Output the [x, y] coordinate of the center of the cell containing the given text.  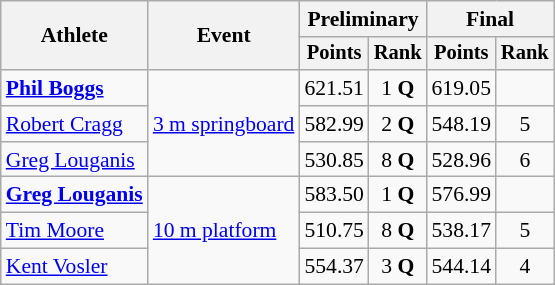
Tim Moore [74, 231]
548.19 [462, 124]
583.50 [334, 195]
3 m springboard [224, 124]
528.96 [462, 160]
2 Q [398, 124]
Phil Boggs [74, 88]
544.14 [462, 267]
619.05 [462, 88]
Athlete [74, 36]
Kent Vosler [74, 267]
10 m platform [224, 230]
582.99 [334, 124]
576.99 [462, 195]
Preliminary [362, 19]
Final [490, 19]
510.75 [334, 231]
Robert Cragg [74, 124]
6 [525, 160]
530.85 [334, 160]
554.37 [334, 267]
4 [525, 267]
538.17 [462, 231]
Event [224, 36]
621.51 [334, 88]
3 Q [398, 267]
